Return the (X, Y) coordinate for the center point of the cell that contains the specified text.  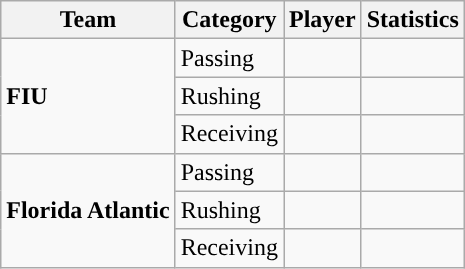
FIU (88, 96)
Florida Atlantic (88, 210)
Category (229, 20)
Team (88, 20)
Statistics (412, 20)
Player (323, 20)
